Identify which cell holds the provided text, then report its (X, Y) central coordinate. 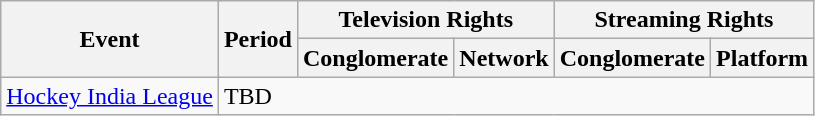
Network (504, 58)
Platform (762, 58)
Hockey India League (110, 96)
TBD (516, 96)
Period (258, 39)
Streaming Rights (684, 20)
Television Rights (426, 20)
Event (110, 39)
